Detect which cell encompasses the target text, then output its [x, y] center coordinate. 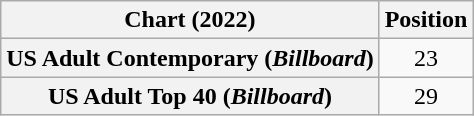
US Adult Contemporary (Billboard) [190, 58]
23 [426, 58]
29 [426, 96]
Chart (2022) [190, 20]
US Adult Top 40 (Billboard) [190, 96]
Position [426, 20]
